Capture the cell that displays the provided text and extract its [x, y] central coordinate. 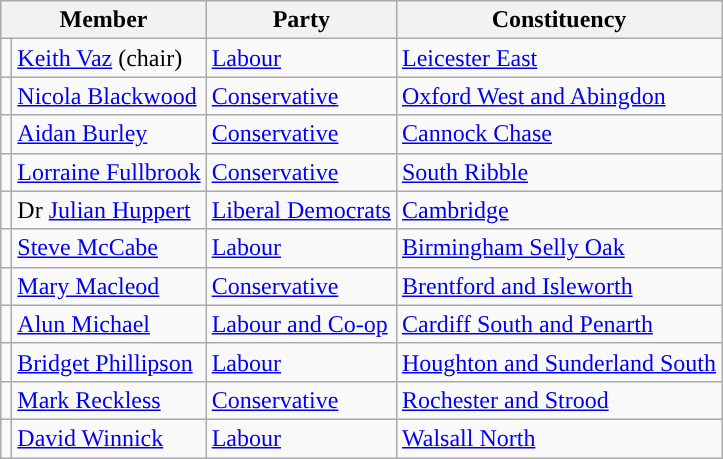
Mary Macleod [109, 286]
Nicola Blackwood [109, 96]
Lorraine Fullbrook [109, 172]
Liberal Democrats [301, 210]
Bridget Phillipson [109, 362]
Dr Julian Huppert [109, 210]
Aidan Burley [109, 134]
Brentford and Isleworth [558, 286]
Cardiff South and Penarth [558, 324]
Steve McCabe [109, 248]
David Winnick [109, 438]
Houghton and Sunderland South [558, 362]
Member [104, 20]
Oxford West and Abingdon [558, 96]
Leicester East [558, 58]
Cannock Chase [558, 134]
Cambridge [558, 210]
Birmingham Selly Oak [558, 248]
South Ribble [558, 172]
Rochester and Strood [558, 400]
Labour and Co-op [301, 324]
Constituency [558, 20]
Party [301, 20]
Walsall North [558, 438]
Alun Michael [109, 324]
Mark Reckless [109, 400]
Keith Vaz (chair) [109, 58]
